Determine the (X, Y) coordinate at the center of the cell enclosing the given text.  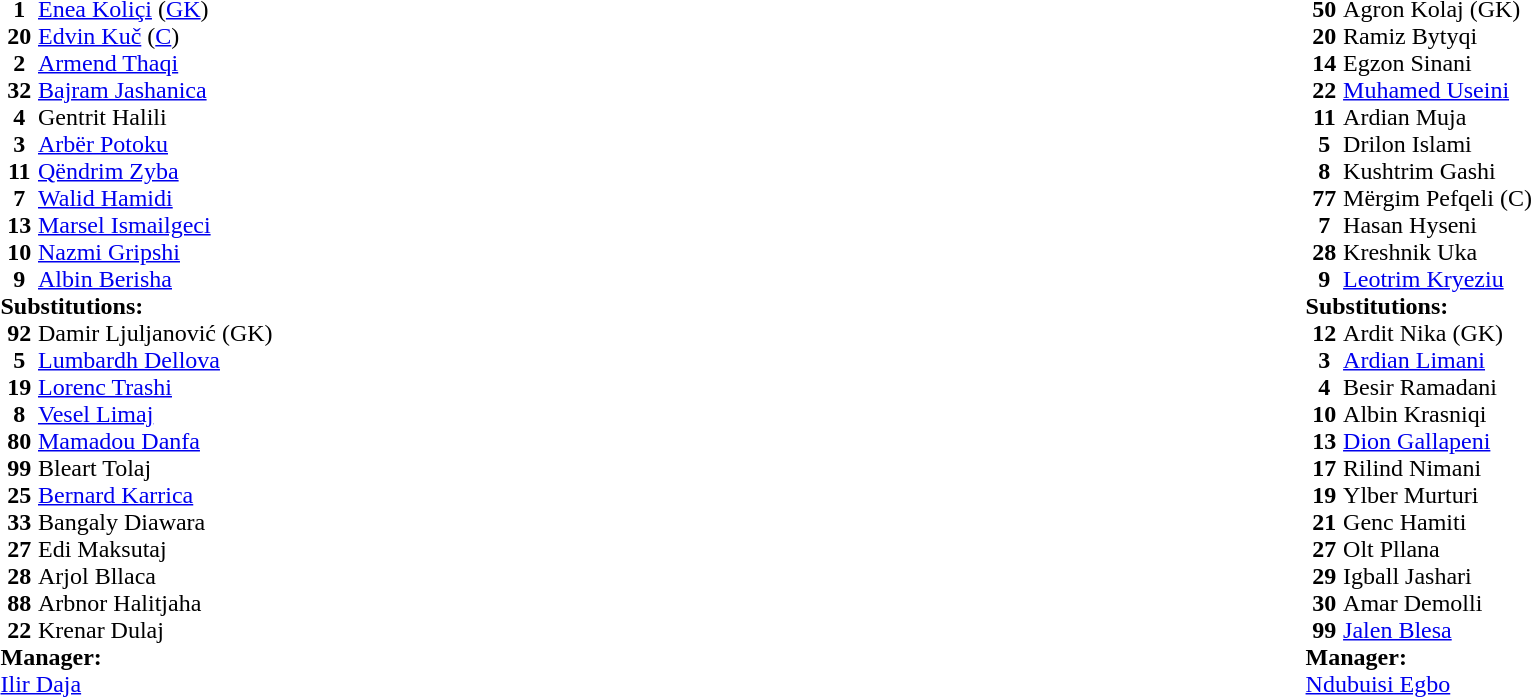
Armend Thaqi (156, 64)
29 (1325, 576)
92 (19, 334)
Albin Berisha (156, 280)
Edi Maksutaj (156, 550)
2 (19, 64)
Arbnor Halitjaha (156, 604)
12 (1325, 334)
Marsel Ismailgeci (156, 226)
Walid Hamidi (156, 198)
33 (19, 522)
Krenar Dulaj (156, 630)
Vesel Limaj (156, 414)
Bangaly Diawara (156, 522)
Ilir Daja (136, 684)
80 (19, 442)
Arjol Bllaca (156, 576)
14 (1325, 64)
Bleart Tolaj (156, 468)
Bernard Karrica (156, 496)
Mamadou Danfa (156, 442)
21 (1325, 522)
Lorenc Trashi (156, 388)
Lumbardh Dellova (156, 360)
Gentrit Halili (156, 118)
Substitutions: (136, 306)
Edvin Kuč (C) (156, 36)
88 (19, 604)
Damir Ljuljanović (GK) (156, 334)
Bajram Jashanica (156, 90)
77 (1325, 198)
Arbër Potoku (156, 144)
32 (19, 90)
17 (1325, 468)
25 (19, 496)
Nazmi Gripshi (156, 252)
30 (1325, 604)
Qëndrim Zyba (156, 172)
Manager: (136, 658)
